Scan for the cell matching the given text and deliver its [x, y] coordinate at center. 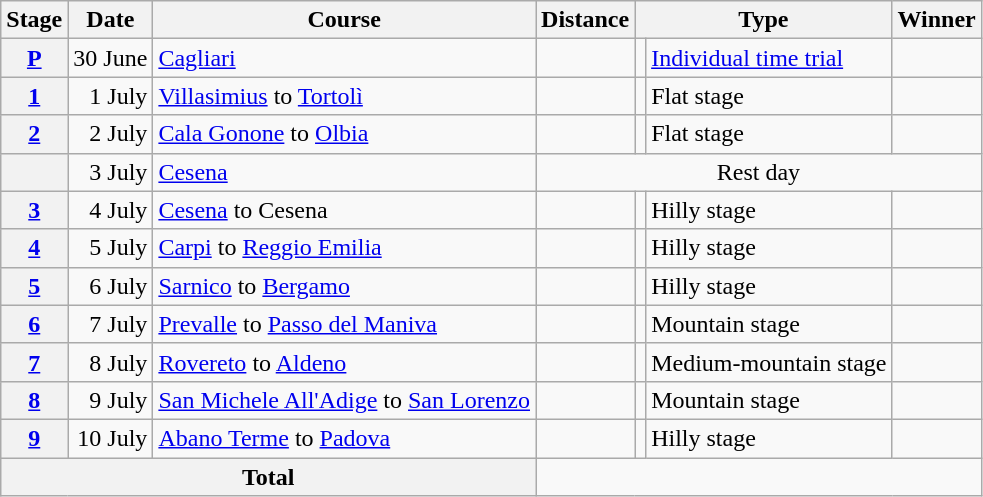
9 [34, 438]
6 [34, 324]
Distance [586, 20]
7 July [110, 324]
5 July [110, 248]
9 July [110, 400]
5 [34, 286]
Type [764, 20]
Date [110, 20]
3 July [110, 172]
6 July [110, 286]
Cesena [344, 172]
P [34, 58]
30 June [110, 58]
Cala Gonone to Olbia [344, 134]
Cesena to Cesena [344, 210]
Abano Terme to Padova [344, 438]
San Michele All'Adige to San Lorenzo [344, 400]
Carpi to Reggio Emilia [344, 248]
Course [344, 20]
Villasimius to Tortolì [344, 96]
4 July [110, 210]
8 [34, 400]
2 [34, 134]
2 July [110, 134]
Rest day [759, 172]
Stage [34, 20]
1 [34, 96]
8 July [110, 362]
4 [34, 248]
Cagliari [344, 58]
7 [34, 362]
Medium-mountain stage [769, 362]
Prevalle to Passo del Maniva [344, 324]
1 July [110, 96]
Winner [936, 20]
Rovereto to Aldeno [344, 362]
Sarnico to Bergamo [344, 286]
Individual time trial [769, 58]
10 July [110, 438]
Total [268, 477]
3 [34, 210]
